For the text-containing cell, return its midpoint in [x, y] coordinate format. 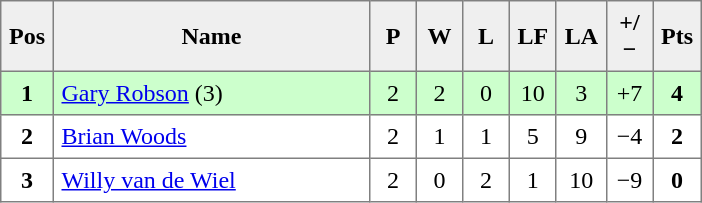
L [486, 36]
5 [532, 137]
−4 [629, 137]
+/− [629, 36]
Name [211, 36]
−9 [629, 180]
W [439, 36]
P [393, 36]
+7 [629, 93]
Brian Woods [211, 137]
Gary Robson (3) [211, 93]
4 [677, 93]
Pts [677, 36]
9 [581, 137]
Pos [27, 36]
LA [581, 36]
Willy van de Wiel [211, 180]
LF [532, 36]
